Return the [x, y] coordinate for the center point of the cell that contains the specified text.  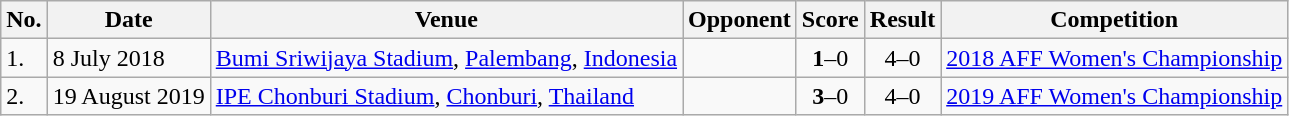
1–0 [830, 58]
Opponent [740, 20]
IPE Chonburi Stadium, Chonburi, Thailand [446, 96]
Score [830, 20]
8 July 2018 [128, 58]
Result [902, 20]
19 August 2019 [128, 96]
2. [24, 96]
No. [24, 20]
2019 AFF Women's Championship [1114, 96]
Competition [1114, 20]
Bumi Sriwijaya Stadium, Palembang, Indonesia [446, 58]
3–0 [830, 96]
1. [24, 58]
2018 AFF Women's Championship [1114, 58]
Venue [446, 20]
Date [128, 20]
